Scan for the cell matching the given text and deliver its (x, y) coordinate at center. 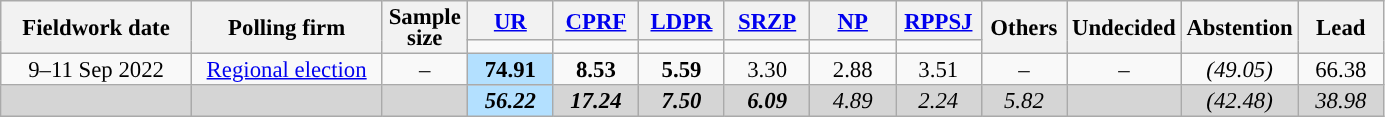
Polling firm (286, 28)
Lead (1341, 28)
Regional election (286, 70)
Fieldwork date (96, 28)
Abstention (1240, 28)
17.24 (596, 101)
3.30 (767, 70)
NP (853, 20)
Others (1024, 28)
38.98 (1341, 101)
8.53 (596, 70)
5.82 (1024, 101)
SRZP (767, 20)
Samplesize (425, 28)
5.59 (682, 70)
3.51 (939, 70)
7.50 (682, 101)
CPRF (596, 20)
66.38 (1341, 70)
74.91 (511, 70)
4.89 (853, 101)
56.22 (511, 101)
RPPSJ (939, 20)
9–11 Sep 2022 (96, 70)
2.24 (939, 101)
LDPR (682, 20)
2.88 (853, 70)
(49.05) (1240, 70)
6.09 (767, 101)
UR (511, 20)
(42.48) (1240, 101)
Undecided (1124, 28)
